Pinpoint the cell where the given text exists, returning its [x, y] midpoint coordinate. 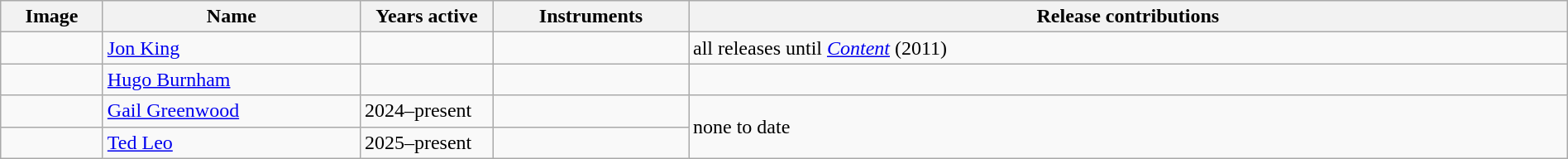
Hugo Burnham [232, 79]
Years active [427, 17]
Gail Greenwood [232, 111]
2024–present [427, 111]
Jon King [232, 48]
2025–present [427, 142]
Ted Leo [232, 142]
Name [232, 17]
Image [52, 17]
none to date [1128, 127]
all releases until Content (2011) [1128, 48]
Instruments [590, 17]
Release contributions [1128, 17]
